From the cell containing the given text, extract its center point as [x, y] coordinate. 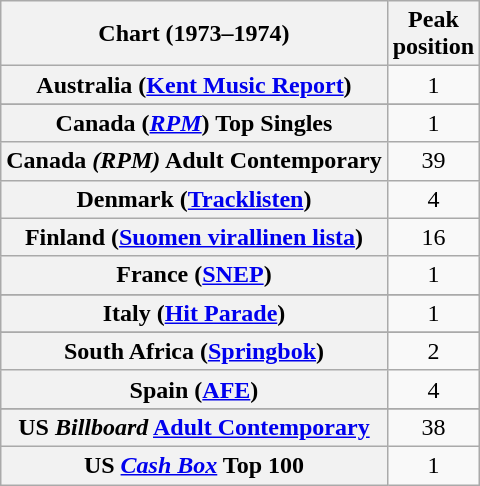
US Billboard Adult Contemporary [194, 427]
Denmark (Tracklisten) [194, 199]
US Cash Box Top 100 [194, 465]
France (SNEP) [194, 275]
2 [433, 351]
Italy (Hit Parade) [194, 313]
Canada (RPM) Adult Contemporary [194, 161]
Chart (1973–1974) [194, 34]
Finland (Suomen virallinen lista) [194, 237]
Australia (Kent Music Report) [194, 85]
Canada (RPM) Top Singles [194, 123]
Peakposition [433, 34]
38 [433, 427]
South Africa (Springbok) [194, 351]
39 [433, 161]
16 [433, 237]
Spain (AFE) [194, 389]
